Search for the cell housing the specified text and yield its (x, y) center coordinate. 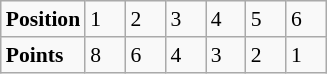
Points (43, 55)
5 (266, 19)
Position (43, 19)
8 (105, 55)
